Capture the cell that displays the provided text and extract its [X, Y] central coordinate. 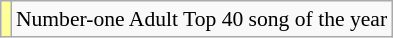
Number-one Adult Top 40 song of the year [202, 19]
